Identify which cell holds the provided text, then report its (X, Y) central coordinate. 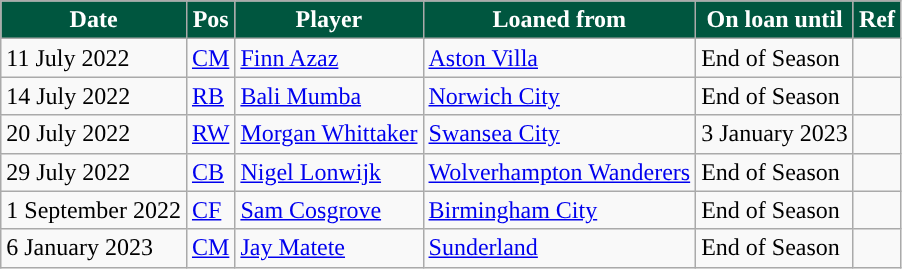
14 July 2022 (94, 96)
On loan until (775, 20)
Jay Matete (329, 248)
Sam Cosgrove (329, 210)
Swansea City (560, 134)
Wolverhampton Wanderers (560, 172)
Aston Villa (560, 58)
RW (210, 134)
20 July 2022 (94, 134)
Finn Azaz (329, 58)
Ref (876, 20)
Pos (210, 20)
1 September 2022 (94, 210)
Birmingham City (560, 210)
29 July 2022 (94, 172)
Norwich City (560, 96)
11 July 2022 (94, 58)
6 January 2023 (94, 248)
CF (210, 210)
Morgan Whittaker (329, 134)
RB (210, 96)
Sunderland (560, 248)
CB (210, 172)
Loaned from (560, 20)
Bali Mumba (329, 96)
Date (94, 20)
Player (329, 20)
Nigel Lonwijk (329, 172)
3 January 2023 (775, 134)
